Scan for the cell matching the given text and deliver its [x, y] coordinate at center. 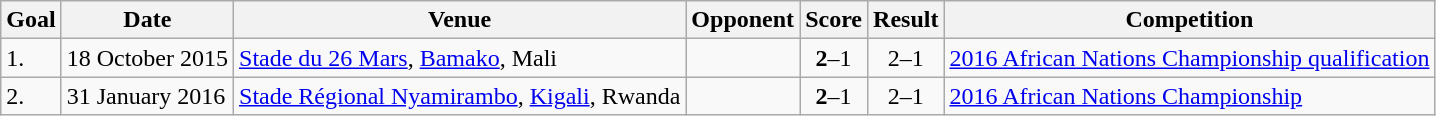
Date [147, 20]
Score [834, 20]
1. [31, 58]
2016 African Nations Championship [1190, 96]
Result [906, 20]
Goal [31, 20]
Stade Régional Nyamirambo, Kigali, Rwanda [460, 96]
31 January 2016 [147, 96]
Opponent [743, 20]
2016 African Nations Championship qualification [1190, 58]
Stade du 26 Mars, Bamako, Mali [460, 58]
Competition [1190, 20]
Venue [460, 20]
2. [31, 96]
18 October 2015 [147, 58]
